Scan for the cell matching the given text and deliver its [x, y] coordinate at center. 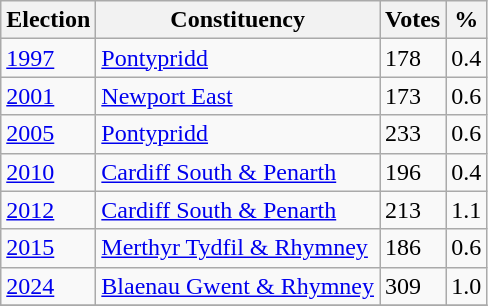
1.0 [466, 286]
213 [413, 210]
2005 [48, 134]
Election [48, 20]
178 [413, 58]
Merthyr Tydfil & Rhymney [238, 248]
2024 [48, 286]
Blaenau Gwent & Rhymney [238, 286]
2010 [48, 172]
Votes [413, 20]
1997 [48, 58]
173 [413, 96]
2001 [48, 96]
233 [413, 134]
309 [413, 286]
196 [413, 172]
2012 [48, 210]
Constituency [238, 20]
186 [413, 248]
2015 [48, 248]
1.1 [466, 210]
Newport East [238, 96]
% [466, 20]
